Determine the (x, y) coordinate at the center of the cell enclosing the given text.  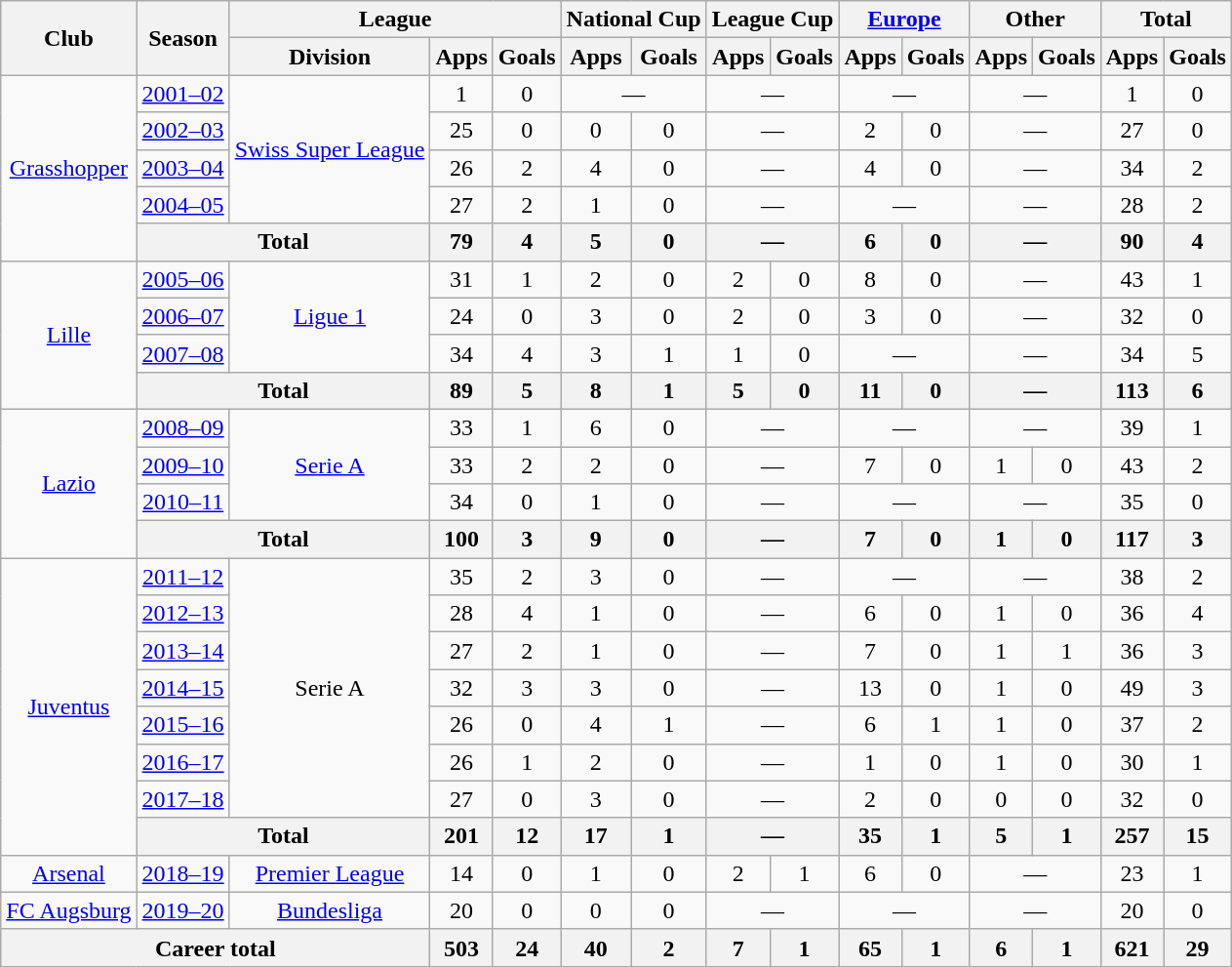
Europe (904, 20)
11 (870, 390)
31 (461, 279)
2002–03 (183, 131)
2012–13 (183, 614)
30 (1132, 762)
15 (1198, 836)
Ligue 1 (330, 316)
79 (461, 242)
Bundesliga (330, 910)
2018–19 (183, 873)
Arsenal (68, 873)
37 (1132, 725)
17 (596, 836)
League Cup (773, 20)
2003–04 (183, 168)
Juventus (68, 706)
Lille (68, 335)
621 (1132, 947)
201 (461, 836)
65 (870, 947)
90 (1132, 242)
2016–17 (183, 762)
2007–08 (183, 353)
2006–07 (183, 316)
257 (1132, 836)
FC Augsburg (68, 910)
2009–10 (183, 465)
89 (461, 390)
40 (596, 947)
Lazio (68, 483)
29 (1198, 947)
13 (870, 688)
49 (1132, 688)
Premier League (330, 873)
2004–05 (183, 205)
9 (596, 540)
2014–15 (183, 688)
2017–18 (183, 799)
12 (527, 836)
2008–09 (183, 427)
117 (1132, 540)
113 (1132, 390)
38 (1132, 577)
39 (1132, 427)
Club (68, 38)
Season (183, 38)
Division (330, 57)
2019–20 (183, 910)
Grasshopper (68, 168)
2005–06 (183, 279)
Other (1035, 20)
2013–14 (183, 651)
Career total (216, 947)
2010–11 (183, 503)
23 (1132, 873)
503 (461, 947)
2015–16 (183, 725)
14 (461, 873)
National Cup (634, 20)
Swiss Super League (330, 149)
2011–12 (183, 577)
25 (461, 131)
100 (461, 540)
2001–02 (183, 94)
League (395, 20)
